Output the (X, Y) coordinate of the center of the cell containing the given text.  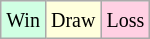
Draw (72, 20)
Loss (126, 20)
Win (24, 20)
